Determine the (x, y) coordinate at the center of the cell enclosing the given text.  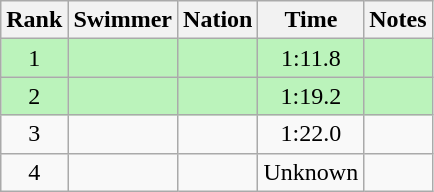
Time (311, 20)
3 (34, 134)
1:22.0 (311, 134)
1 (34, 58)
Swimmer (123, 20)
Rank (34, 20)
1:19.2 (311, 96)
4 (34, 172)
1:11.8 (311, 58)
Unknown (311, 172)
2 (34, 96)
Notes (398, 20)
Nation (218, 20)
